Extract the [x, y] coordinate from the center of the cell holding the provided text.  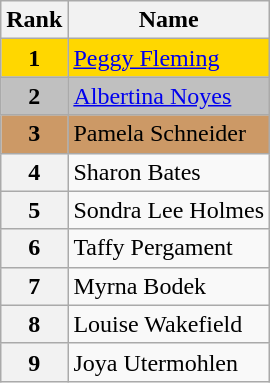
Myrna Bodek [169, 286]
8 [34, 324]
9 [34, 362]
2 [34, 96]
Name [169, 20]
Rank [34, 20]
7 [34, 286]
Louise Wakefield [169, 324]
Pamela Schneider [169, 134]
4 [34, 172]
1 [34, 58]
Sharon Bates [169, 172]
Peggy Fleming [169, 58]
Sondra Lee Holmes [169, 210]
Joya Utermohlen [169, 362]
Taffy Pergament [169, 248]
Albertina Noyes [169, 96]
5 [34, 210]
3 [34, 134]
6 [34, 248]
